Search for the cell housing the specified text and yield its (X, Y) center coordinate. 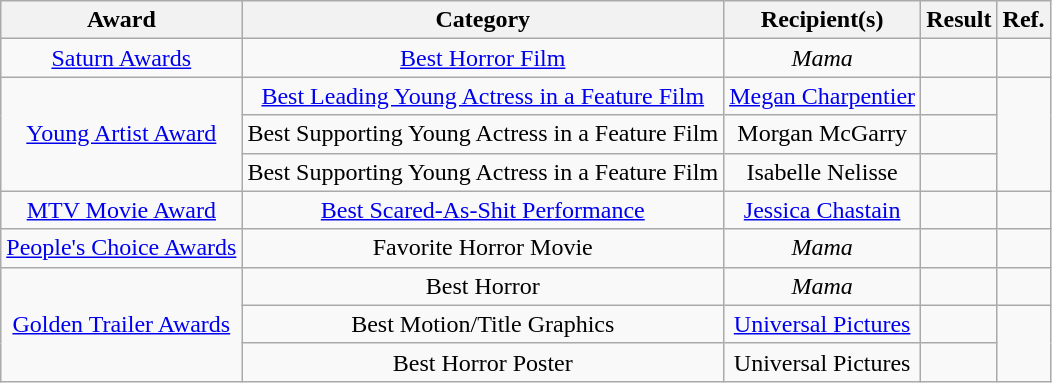
Best Horror Film (483, 58)
Young Artist Award (122, 134)
Golden Trailer Awards (122, 324)
Saturn Awards (122, 58)
Best Horror Poster (483, 362)
Recipient(s) (822, 20)
Result (959, 20)
Jessica Chastain (822, 210)
Favorite Horror Movie (483, 248)
Best Motion/Title Graphics (483, 324)
Award (122, 20)
People's Choice Awards (122, 248)
Morgan McGarry (822, 134)
MTV Movie Award (122, 210)
Category (483, 20)
Ref. (1024, 20)
Best Horror (483, 286)
Megan Charpentier (822, 96)
Best Leading Young Actress in a Feature Film (483, 96)
Best Scared-As-Shit Performance (483, 210)
Isabelle Nelisse (822, 172)
